Provide the (X, Y) coordinate of the cell's center where the given text is located.  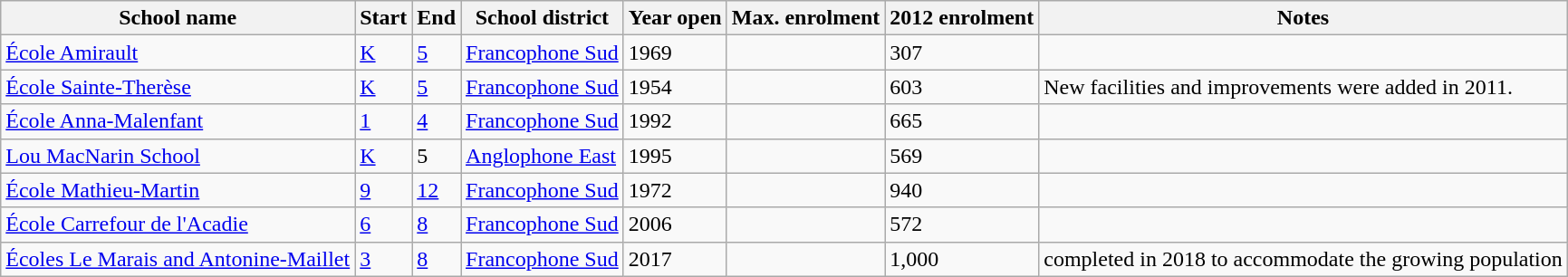
665 (962, 121)
1954 (675, 87)
572 (962, 224)
École Sainte-Therèse (178, 87)
Year open (675, 18)
2006 (675, 224)
Max. enrolment (806, 18)
New facilities and improvements were added in 2011. (1303, 87)
Écoles Le Marais and Antonine-Maillet (178, 259)
6 (384, 224)
569 (962, 156)
School district (543, 18)
1 (384, 121)
940 (962, 190)
Anglophone East (543, 156)
307 (962, 53)
École Anna-Malenfant (178, 121)
1995 (675, 156)
completed in 2018 to accommodate the growing population (1303, 259)
3 (384, 259)
End (437, 18)
1992 (675, 121)
School name (178, 18)
École Carrefour de l'Acadie (178, 224)
1972 (675, 190)
Start (384, 18)
9 (384, 190)
Lou MacNarin School (178, 156)
603 (962, 87)
École Amirault (178, 53)
1,000 (962, 259)
12 (437, 190)
Notes (1303, 18)
2012 enrolment (962, 18)
2017 (675, 259)
4 (437, 121)
École Mathieu-Martin (178, 190)
1969 (675, 53)
